Scan for the cell matching the given text and deliver its (X, Y) coordinate at center. 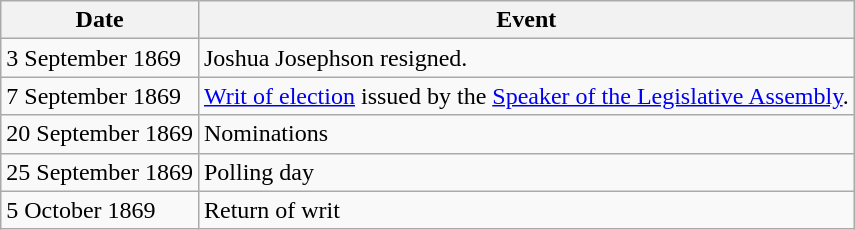
Nominations (526, 134)
Joshua Josephson resigned. (526, 58)
7 September 1869 (100, 96)
Return of writ (526, 210)
25 September 1869 (100, 172)
Event (526, 20)
Writ of election issued by the Speaker of the Legislative Assembly. (526, 96)
3 September 1869 (100, 58)
Polling day (526, 172)
5 October 1869 (100, 210)
20 September 1869 (100, 134)
Date (100, 20)
